Locate the cell with the specified text and output its (X, Y) center coordinate. 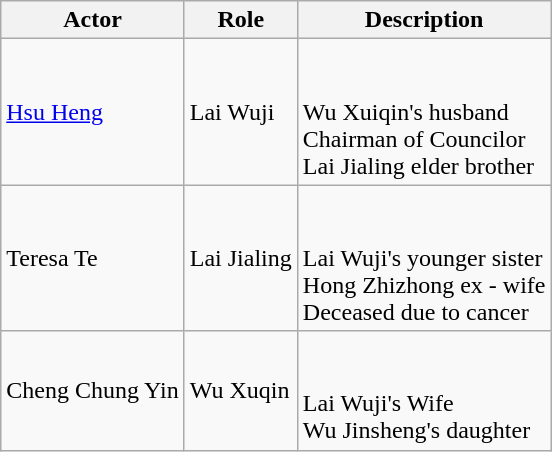
Lai Jialing (240, 258)
Wu Xuqin (240, 390)
Teresa Te (93, 258)
Actor (93, 20)
Wu Xuiqin's husband Chairman of Councilor Lai Jialing elder brother (424, 112)
Cheng Chung Yin (93, 390)
Description (424, 20)
Lai Wuji's Wife Wu Jinsheng's daughter (424, 390)
Role (240, 20)
Lai Wuji's younger sister Hong Zhizhong ex - wife Deceased due to cancer (424, 258)
Lai Wuji (240, 112)
Hsu Heng (93, 112)
